Find where the given text appears and provide that cell's center as [X, Y] coordinate. 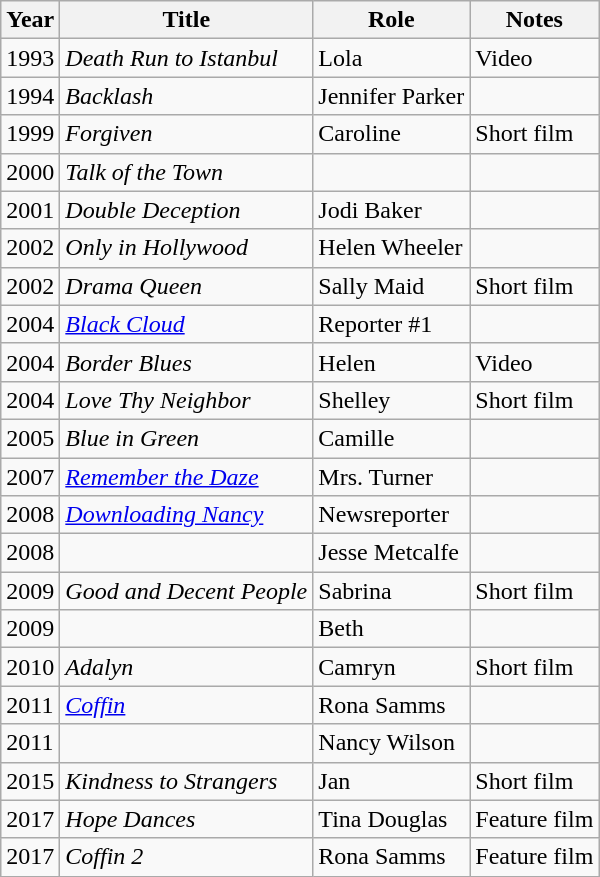
Love Thy Neighbor [186, 400]
Helen Wheeler [392, 248]
Sabrina [392, 591]
1999 [30, 134]
2005 [30, 438]
Mrs. Turner [392, 477]
Camryn [392, 667]
Jennifer Parker [392, 96]
Border Blues [186, 362]
Forgiven [186, 134]
1994 [30, 96]
Downloading Nancy [186, 515]
2007 [30, 477]
Helen [392, 362]
Beth [392, 629]
2001 [30, 210]
2010 [30, 667]
Jan [392, 781]
Only in Hollywood [186, 248]
1993 [30, 58]
Newsreporter [392, 515]
Adalyn [186, 667]
Camille [392, 438]
Reporter #1 [392, 324]
Drama Queen [186, 286]
Jesse Metcalfe [392, 553]
Title [186, 20]
Kindness to Strangers [186, 781]
Year [30, 20]
Double Deception [186, 210]
Sally Maid [392, 286]
Backlash [186, 96]
2015 [30, 781]
Nancy Wilson [392, 743]
Caroline [392, 134]
Lola [392, 58]
Role [392, 20]
Black Cloud [186, 324]
Death Run to Istanbul [186, 58]
Good and Decent People [186, 591]
Remember the Daze [186, 477]
Shelley [392, 400]
Blue in Green [186, 438]
Coffin 2 [186, 857]
Talk of the Town [186, 172]
Jodi Baker [392, 210]
Tina Douglas [392, 819]
Hope Dances [186, 819]
Coffin [186, 705]
Notes [534, 20]
2000 [30, 172]
